From the cell containing the given text, extract its center point as [x, y] coordinate. 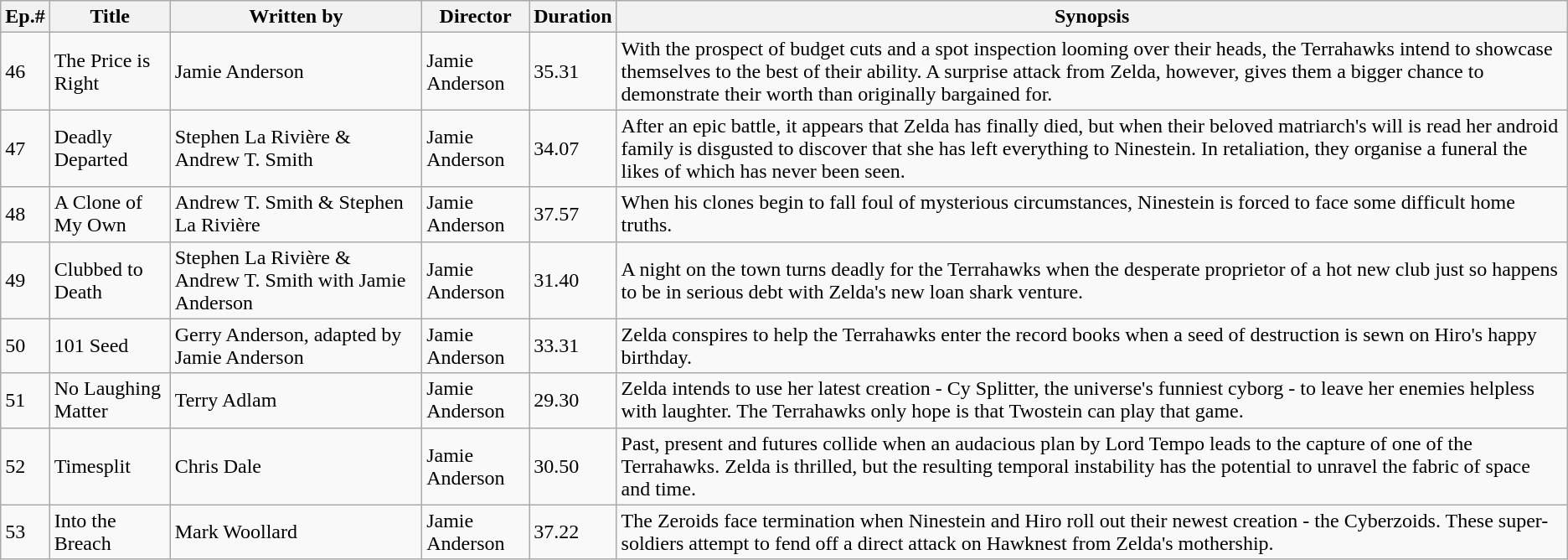
31.40 [573, 280]
Stephen La Rivière & Andrew T. Smith [296, 148]
35.31 [573, 71]
53 [25, 531]
Written by [296, 17]
49 [25, 280]
Duration [573, 17]
47 [25, 148]
37.22 [573, 531]
Gerry Anderson, adapted by Jamie Anderson [296, 345]
Into the Breach [110, 531]
Ep.# [25, 17]
Andrew T. Smith & Stephen La Rivière [296, 215]
When his clones begin to fall foul of mysterious circumstances, Ninestein is forced to face some difficult home truths. [1092, 215]
101 Seed [110, 345]
Chris Dale [296, 466]
No Laughing Matter [110, 401]
Synopsis [1092, 17]
33.31 [573, 345]
Mark Woollard [296, 531]
Director [476, 17]
50 [25, 345]
Timesplit [110, 466]
Deadly Departed [110, 148]
37.57 [573, 215]
Clubbed to Death [110, 280]
52 [25, 466]
46 [25, 71]
48 [25, 215]
A Clone of My Own [110, 215]
29.30 [573, 401]
Stephen La Rivière & Andrew T. Smith with Jamie Anderson [296, 280]
The Price is Right [110, 71]
30.50 [573, 466]
Zelda conspires to help the Terrahawks enter the record books when a seed of destruction is sewn on Hiro's happy birthday. [1092, 345]
Title [110, 17]
34.07 [573, 148]
Terry Adlam [296, 401]
51 [25, 401]
